Search for the cell housing the specified text and yield its [X, Y] center coordinate. 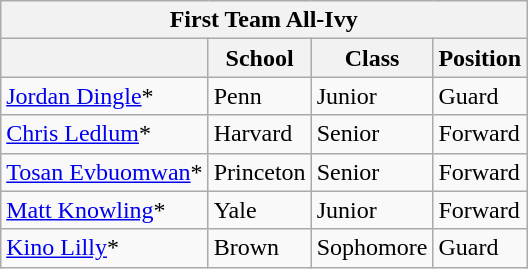
Brown [260, 248]
Jordan Dingle* [104, 96]
Sophomore [372, 248]
School [260, 58]
Chris Ledlum* [104, 134]
Matt Knowling* [104, 210]
Penn [260, 96]
Harvard [260, 134]
Yale [260, 210]
Tosan Evbuomwan* [104, 172]
Princeton [260, 172]
First Team All-Ivy [264, 20]
Class [372, 58]
Position [480, 58]
Kino Lilly* [104, 248]
